Detect which cell encompasses the target text, then output its (x, y) center coordinate. 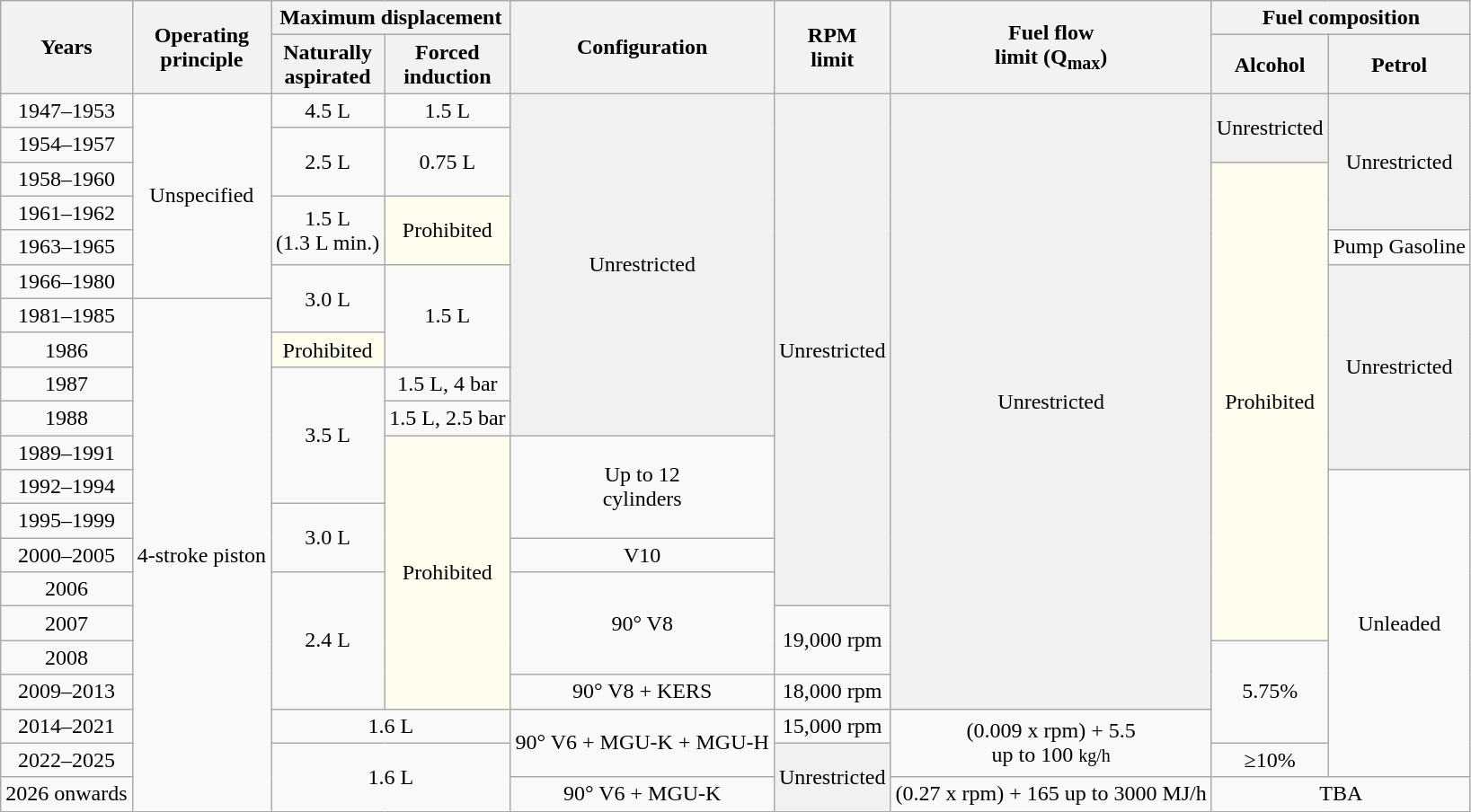
Operatingprinciple (201, 47)
1981–1985 (66, 315)
1987 (66, 384)
RPMlimit (832, 47)
2009–2013 (66, 692)
Up to 12cylinders (642, 486)
1958–1960 (66, 179)
90° V6 + MGU-K + MGU-H (642, 743)
2007 (66, 623)
3.5 L (328, 435)
2008 (66, 658)
Years (66, 47)
Forcedinduction (448, 65)
4-stroke piston (201, 555)
1.5 L(1.3 L min.) (328, 230)
18,000 rpm (832, 692)
90° V6 + MGU-K (642, 794)
(0.27 x rpm) + 165 up to 3000 MJ/h (1051, 794)
5.75% (1270, 692)
19,000 rpm (832, 640)
1988 (66, 418)
Configuration (642, 47)
1986 (66, 349)
TBA (1341, 794)
1963–1965 (66, 247)
Fuel composition (1341, 18)
Unleaded (1399, 623)
(0.009 x rpm) + 5.5up to 100 kg/h (1051, 743)
4.5 L (328, 110)
Unspecified (201, 196)
1966–1980 (66, 281)
Alcohol (1270, 65)
1961–1962 (66, 213)
2022–2025 (66, 760)
≥10% (1270, 760)
Petrol (1399, 65)
1.5 L, 4 bar (448, 384)
2000–2005 (66, 555)
Maximum displacement (392, 18)
1992–1994 (66, 487)
1995–1999 (66, 521)
2006 (66, 589)
1954–1957 (66, 145)
1.5 L, 2.5 bar (448, 418)
2.4 L (328, 640)
90° V8 + KERS (642, 692)
Fuel flowlimit (Qmax) (1051, 47)
2026 onwards (66, 794)
90° V8 (642, 623)
15,000 rpm (832, 726)
2014–2021 (66, 726)
0.75 L (448, 162)
Pump Gasoline (1399, 247)
1989–1991 (66, 452)
2.5 L (328, 162)
1947–1953 (66, 110)
Naturallyaspirated (328, 65)
V10 (642, 555)
